Extract the (X, Y) coordinate from the center of the cell holding the provided text.  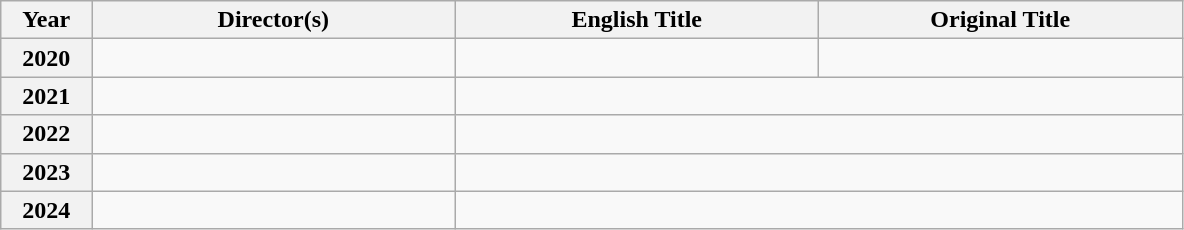
2023 (46, 172)
Year (46, 20)
2022 (46, 134)
2020 (46, 58)
Director(s) (274, 20)
English Title (636, 20)
Original Title (1000, 20)
2021 (46, 96)
2024 (46, 210)
